Return [x, y] of the center of cell containing provided text 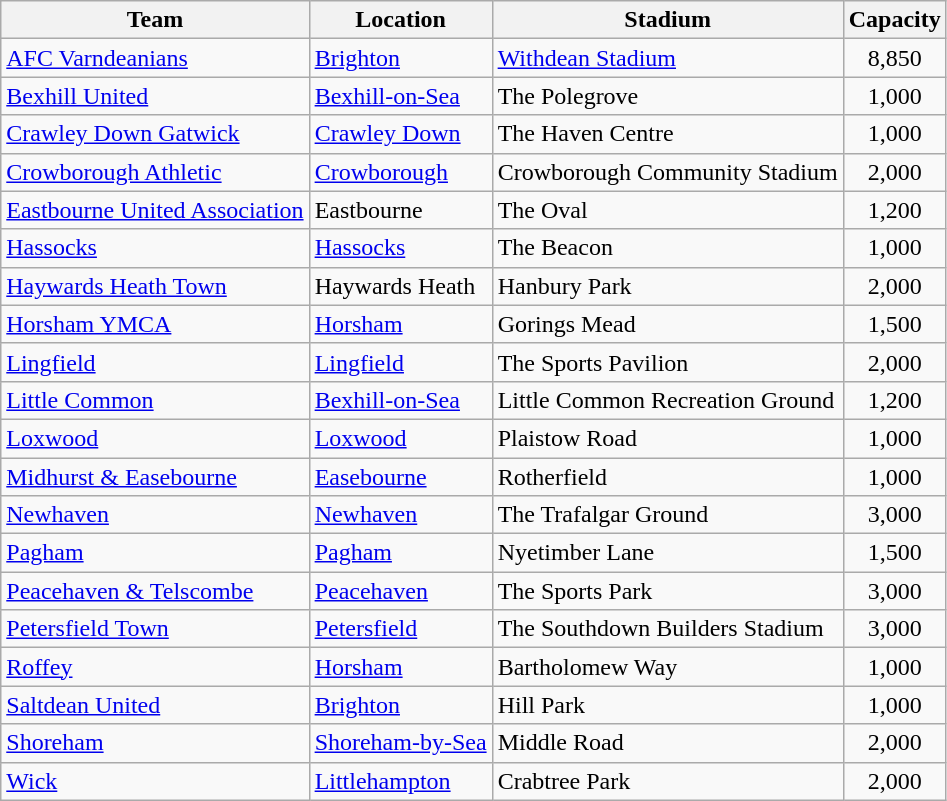
Midhurst & Easebourne [155, 477]
Wick [155, 781]
Crowborough Community Stadium [668, 172]
Crabtree Park [668, 781]
Gorings Mead [668, 324]
Middle Road [668, 743]
Location [400, 20]
Crawley Down Gatwick [155, 134]
Crowborough [400, 172]
Petersfield Town [155, 629]
Eastbourne United Association [155, 210]
Nyetimber Lane [668, 553]
Capacity [894, 20]
8,850 [894, 58]
Shoreham-by-Sea [400, 743]
Peacehaven & Telscombe [155, 591]
Crawley Down [400, 134]
Petersfield [400, 629]
AFC Varndeanians [155, 58]
The Trafalgar Ground [668, 515]
Horsham YMCA [155, 324]
The Sports Park [668, 591]
Crowborough Athletic [155, 172]
Littlehampton [400, 781]
Little Common Recreation Ground [668, 400]
Rotherfield [668, 477]
The Haven Centre [668, 134]
Bexhill United [155, 96]
Plaistow Road [668, 438]
The Beacon [668, 248]
Shoreham [155, 743]
Saltdean United [155, 705]
Hill Park [668, 705]
Haywards Heath [400, 286]
Peacehaven [400, 591]
The Oval [668, 210]
The Sports Pavilion [668, 362]
Haywards Heath Town [155, 286]
Easebourne [400, 477]
Hanbury Park [668, 286]
Roffey [155, 667]
Little Common [155, 400]
Stadium [668, 20]
Team [155, 20]
The Polegrove [668, 96]
Bartholomew Way [668, 667]
Eastbourne [400, 210]
The Southdown Builders Stadium [668, 629]
Withdean Stadium [668, 58]
